Capture the cell that displays the provided text and extract its [x, y] central coordinate. 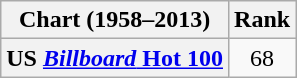
68 [262, 58]
Chart (1958–2013) [115, 20]
Rank [262, 20]
US Billboard Hot 100 [115, 58]
